Output the [x, y] coordinate of the center of the cell containing the given text.  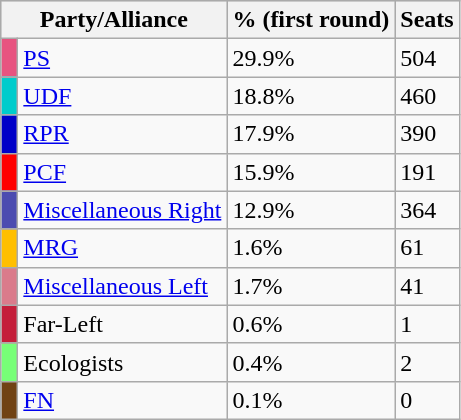
Miscellaneous Right [122, 210]
PS [122, 58]
364 [427, 210]
0 [427, 400]
61 [427, 248]
MRG [122, 248]
Far-Left [122, 324]
460 [427, 96]
17.9% [311, 134]
29.9% [311, 58]
0.4% [311, 362]
390 [427, 134]
12.9% [311, 210]
2 [427, 362]
% (first round) [311, 20]
0.6% [311, 324]
15.9% [311, 172]
191 [427, 172]
1 [427, 324]
1.6% [311, 248]
Party/Alliance [114, 20]
PCF [122, 172]
FN [122, 400]
Seats [427, 20]
504 [427, 58]
0.1% [311, 400]
41 [427, 286]
RPR [122, 134]
Ecologists [122, 362]
Miscellaneous Left [122, 286]
18.8% [311, 96]
UDF [122, 96]
1.7% [311, 286]
